Search for the cell housing the specified text and yield its [X, Y] center coordinate. 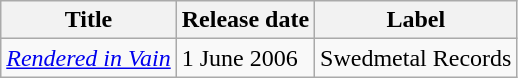
Release date [245, 20]
Title [88, 20]
Swedmetal Records [416, 58]
1 June 2006 [245, 58]
Label [416, 20]
Rendered in Vain [88, 58]
